Identify which cell holds the provided text, then report its [X, Y] central coordinate. 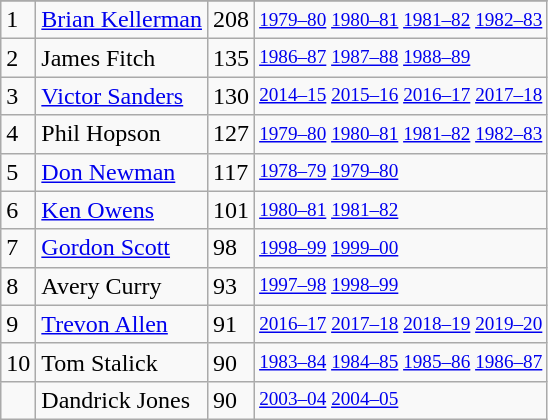
1998–99 1999–00 [401, 248]
5 [18, 172]
98 [230, 248]
Ken Owens [122, 210]
1983–84 1984–85 1985–86 1986–87 [401, 362]
130 [230, 96]
James Fitch [122, 58]
2 [18, 58]
Tom Stalick [122, 362]
1980–81 1981–82 [401, 210]
8 [18, 286]
117 [230, 172]
Dandrick Jones [122, 400]
93 [230, 286]
9 [18, 324]
Don Newman [122, 172]
91 [230, 324]
4 [18, 134]
7 [18, 248]
2016–17 2017–18 2018–19 2019–20 [401, 324]
135 [230, 58]
Avery Curry [122, 286]
3 [18, 96]
127 [230, 134]
10 [18, 362]
1978–79 1979–80 [401, 172]
1986–87 1987–88 1988–89 [401, 58]
1997–98 1998–99 [401, 286]
Phil Hopson [122, 134]
Brian Kellerman [122, 20]
Victor Sanders [122, 96]
2014–15 2015–16 2016–17 2017–18 [401, 96]
2003–04 2004–05 [401, 400]
208 [230, 20]
Trevon Allen [122, 324]
Gordon Scott [122, 248]
6 [18, 210]
101 [230, 210]
1 [18, 20]
